Determine the (x, y) coordinate at the center of the cell enclosing the given text.  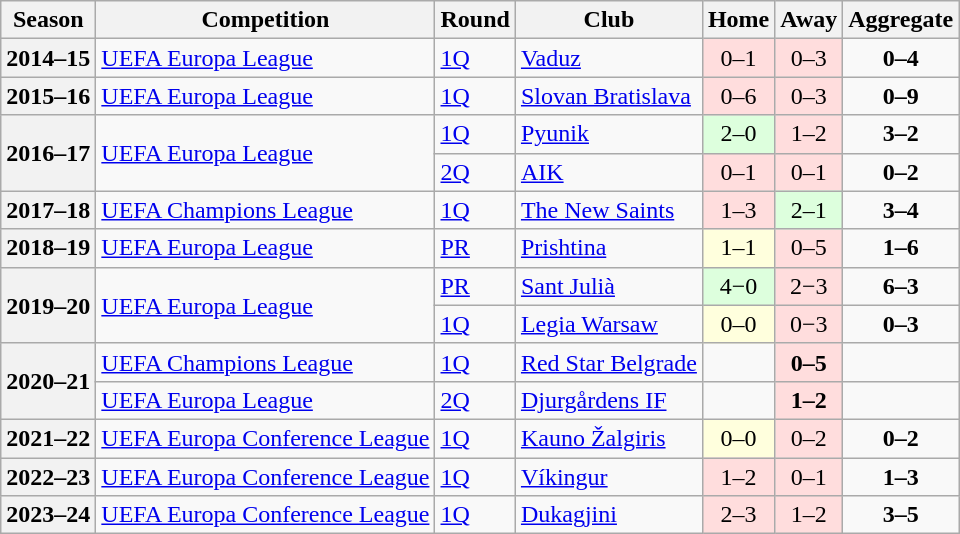
Legia Warsaw (608, 324)
2019–20 (48, 305)
Round (475, 20)
2020–21 (48, 381)
4−0 (738, 286)
2017–18 (48, 210)
0–4 (901, 58)
2021–22 (48, 438)
2022–23 (48, 477)
Vaduz (608, 58)
Competition (266, 20)
AIK (608, 172)
0–6 (738, 96)
Season (48, 20)
Pyunik (608, 134)
Slovan Bratislava (608, 96)
Aggregate (901, 20)
6–3 (901, 286)
2015–16 (48, 96)
3–5 (901, 515)
2–1 (809, 210)
2–3 (738, 515)
Club (608, 20)
2018–19 (48, 248)
The New Saints (608, 210)
2014–15 (48, 58)
2023–24 (48, 515)
Kauno Žalgiris (608, 438)
2016–17 (48, 153)
Sant Julià (608, 286)
3–2 (901, 134)
Away (809, 20)
Prishtina (608, 248)
Home (738, 20)
Djurgårdens IF (608, 400)
Dukagjini (608, 515)
3–4 (901, 210)
0–9 (901, 96)
0−3 (809, 324)
Red Star Belgrade (608, 362)
2−3 (809, 286)
Víkingur (608, 477)
1–1 (738, 248)
1–6 (901, 248)
2–0 (738, 134)
